For the text-containing cell, return its midpoint in (x, y) coordinate format. 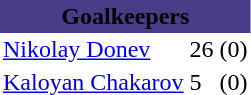
26 (202, 50)
(0) (234, 50)
Nikolay Donev (94, 50)
Goalkeepers (126, 16)
